For the text-containing cell, return its midpoint in [X, Y] coordinate format. 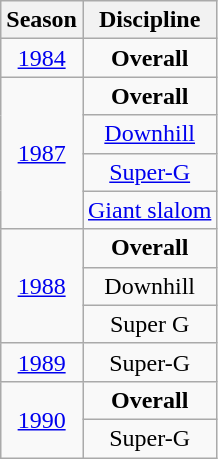
Super G [149, 324]
1987 [42, 153]
Discipline [149, 20]
1984 [42, 58]
1988 [42, 286]
Season [42, 20]
1989 [42, 362]
1990 [42, 419]
Giant slalom [149, 210]
